Determine the [x, y] coordinate at the center of the cell enclosing the given text.  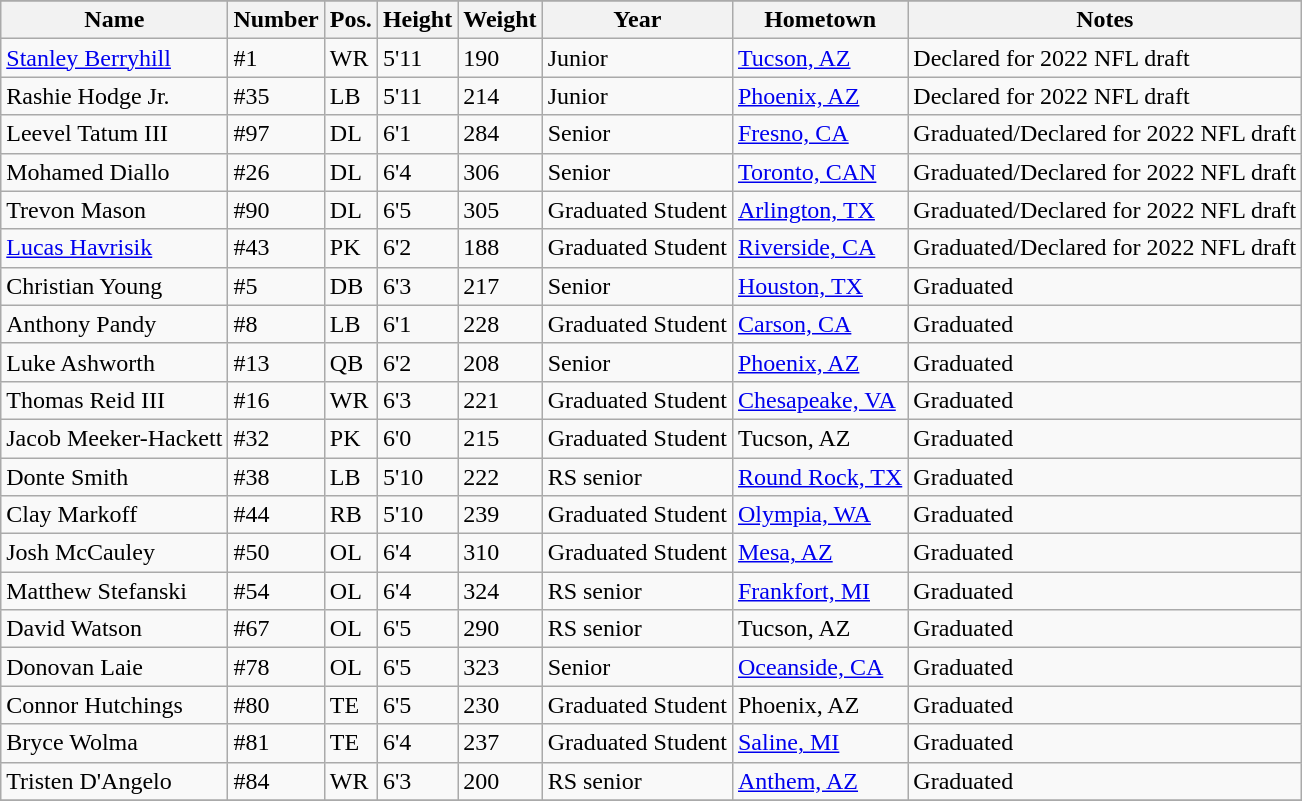
Toronto, CAN [820, 172]
324 [500, 591]
Anthem, AZ [820, 781]
200 [500, 781]
Stanley Berryhill [114, 58]
#43 [276, 248]
188 [500, 248]
Josh McCauley [114, 553]
#54 [276, 591]
Rashie Hodge Jr. [114, 96]
Chesapeake, VA [820, 400]
Tristen D'Angelo [114, 781]
Height [417, 20]
Pos. [350, 20]
284 [500, 134]
#84 [276, 781]
#26 [276, 172]
208 [500, 362]
#1 [276, 58]
Clay Markoff [114, 515]
323 [500, 667]
Round Rock, TX [820, 477]
#90 [276, 210]
#50 [276, 553]
Donte Smith [114, 477]
217 [500, 286]
#13 [276, 362]
214 [500, 96]
Weight [500, 20]
Bryce Wolma [114, 743]
239 [500, 515]
230 [500, 705]
DB [350, 286]
#5 [276, 286]
6'0 [417, 438]
Lucas Havrisik [114, 248]
221 [500, 400]
Frankfort, MI [820, 591]
RB [350, 515]
215 [500, 438]
Connor Hutchings [114, 705]
310 [500, 553]
#78 [276, 667]
Anthony Pandy [114, 324]
Carson, CA [820, 324]
Donovan Laie [114, 667]
Hometown [820, 20]
Fresno, CA [820, 134]
Riverside, CA [820, 248]
#35 [276, 96]
228 [500, 324]
Saline, MI [820, 743]
#8 [276, 324]
#32 [276, 438]
Houston, TX [820, 286]
Mesa, AZ [820, 553]
Luke Ashworth [114, 362]
#67 [276, 629]
Trevon Mason [114, 210]
Notes [1105, 20]
Olympia, WA [820, 515]
#97 [276, 134]
Mohamed Diallo [114, 172]
#38 [276, 477]
222 [500, 477]
Christian Young [114, 286]
237 [500, 743]
Leevel Tatum III [114, 134]
QB [350, 362]
#80 [276, 705]
Oceanside, CA [820, 667]
Name [114, 20]
190 [500, 58]
305 [500, 210]
David Watson [114, 629]
Matthew Stefanski [114, 591]
#81 [276, 743]
Jacob Meeker-Hackett [114, 438]
Year [637, 20]
290 [500, 629]
Arlington, TX [820, 210]
Thomas Reid III [114, 400]
#16 [276, 400]
Number [276, 20]
306 [500, 172]
#44 [276, 515]
